Determine the (X, Y) coordinate at the center of the cell enclosing the given text.  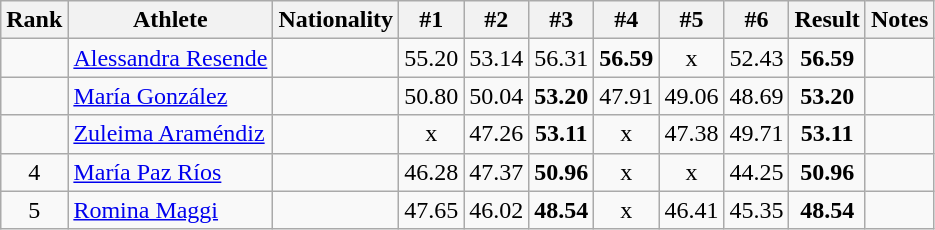
46.28 (432, 172)
Alessandra Resende (170, 58)
#5 (692, 20)
47.26 (496, 134)
Athlete (170, 20)
50.04 (496, 96)
47.38 (692, 134)
4 (34, 172)
María Paz Ríos (170, 172)
Nationality (336, 20)
48.69 (756, 96)
Notes (899, 20)
Rank (34, 20)
#6 (756, 20)
49.06 (692, 96)
50.80 (432, 96)
Result (827, 20)
#2 (496, 20)
María González (170, 96)
Zuleima Araméndiz (170, 134)
45.35 (756, 210)
47.37 (496, 172)
47.91 (626, 96)
49.71 (756, 134)
#4 (626, 20)
46.02 (496, 210)
5 (34, 210)
56.31 (562, 58)
53.14 (496, 58)
52.43 (756, 58)
Romina Maggi (170, 210)
47.65 (432, 210)
55.20 (432, 58)
#1 (432, 20)
44.25 (756, 172)
46.41 (692, 210)
#3 (562, 20)
